Provide the (X, Y) coordinate of the cell's center where the given text is located.  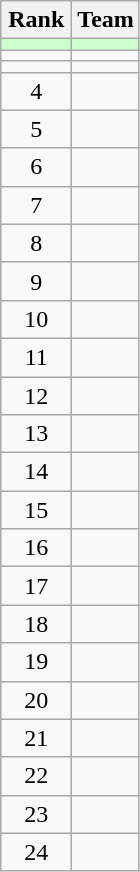
17 (36, 586)
18 (36, 624)
22 (36, 776)
6 (36, 167)
Rank (36, 20)
16 (36, 548)
14 (36, 472)
9 (36, 281)
20 (36, 700)
8 (36, 243)
7 (36, 205)
13 (36, 434)
24 (36, 852)
21 (36, 738)
15 (36, 510)
5 (36, 129)
19 (36, 662)
10 (36, 319)
Team (106, 20)
4 (36, 91)
12 (36, 395)
23 (36, 814)
11 (36, 357)
